Output the [x, y] coordinate of the center of the cell containing the given text.  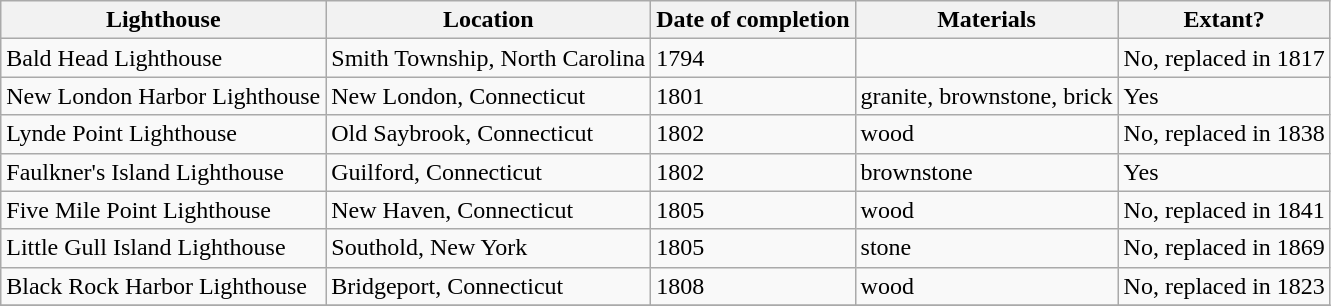
Five Mile Point Lighthouse [164, 210]
New London Harbor Lighthouse [164, 96]
No, replaced in 1869 [1224, 248]
1794 [753, 58]
Bridgeport, Connecticut [488, 286]
No, replaced in 1817 [1224, 58]
New London, Connecticut [488, 96]
Faulkner's Island Lighthouse [164, 172]
Location [488, 20]
No, replaced in 1838 [1224, 134]
New Haven, Connecticut [488, 210]
granite, brownstone, brick [986, 96]
Date of completion [753, 20]
Little Gull Island Lighthouse [164, 248]
Lynde Point Lighthouse [164, 134]
Bald Head Lighthouse [164, 58]
Guilford, Connecticut [488, 172]
Lighthouse [164, 20]
Old Saybrook, Connecticut [488, 134]
1808 [753, 286]
Smith Township, North Carolina [488, 58]
No, replaced in 1823 [1224, 286]
stone [986, 248]
Black Rock Harbor Lighthouse [164, 286]
Materials [986, 20]
Extant? [1224, 20]
Southold, New York [488, 248]
1801 [753, 96]
brownstone [986, 172]
No, replaced in 1841 [1224, 210]
